For the text-containing cell, return its midpoint in (X, Y) coordinate format. 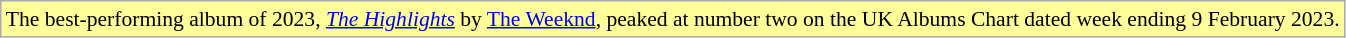
The best-performing album of 2023, The Highlights by The Weeknd, peaked at number two on the UK Albums Chart dated week ending 9 February 2023. (673, 19)
